Pinpoint the cell where the given text exists, returning its (x, y) midpoint coordinate. 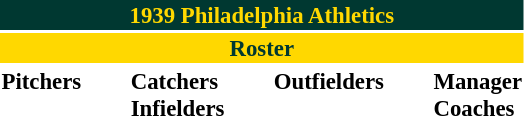
1939 Philadelphia Athletics (262, 15)
Roster (262, 48)
